Provide the [x, y] coordinate of the cell's center where the given text is located.  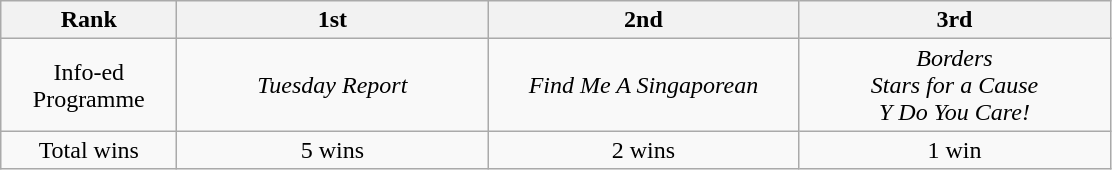
1st [332, 20]
2nd [644, 20]
Borders Stars for a Cause Y Do You Care! [954, 85]
Find Me A Singaporean [644, 85]
Total wins [89, 150]
1 win [954, 150]
Tuesday Report [332, 85]
5 wins [332, 150]
3rd [954, 20]
Rank [89, 20]
2 wins [644, 150]
Info-ed Programme [89, 85]
